From the cell containing the given text, extract its center point as (X, Y) coordinate. 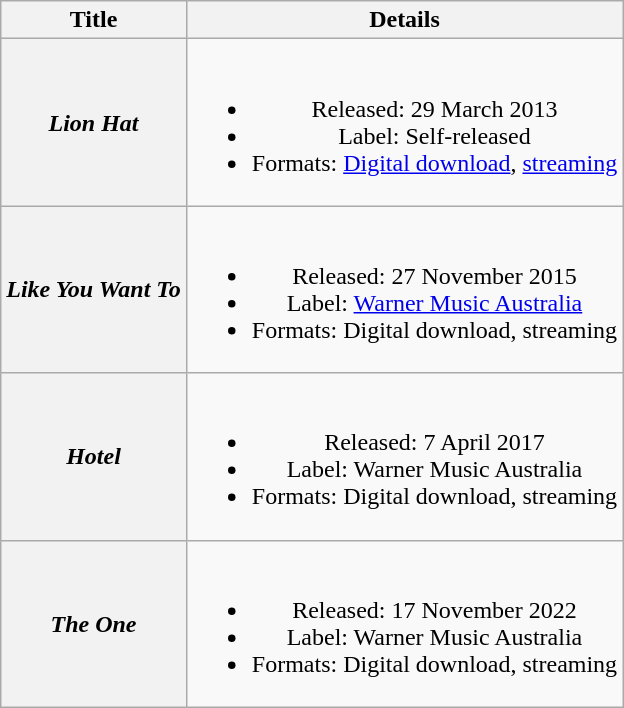
Released: 7 April 2017Label: Warner Music AustraliaFormats: Digital download, streaming (404, 456)
Released: 29 March 2013Label: Self-releasedFormats: Digital download, streaming (404, 122)
Lion Hat (94, 122)
Released: 17 November 2022Label: Warner Music AustraliaFormats: Digital download, streaming (404, 624)
Title (94, 20)
Like You Want To (94, 290)
Details (404, 20)
The One (94, 624)
Hotel (94, 456)
Released: 27 November 2015Label: Warner Music Australia Formats: Digital download, streaming (404, 290)
